Search for the cell housing the specified text and yield its [X, Y] center coordinate. 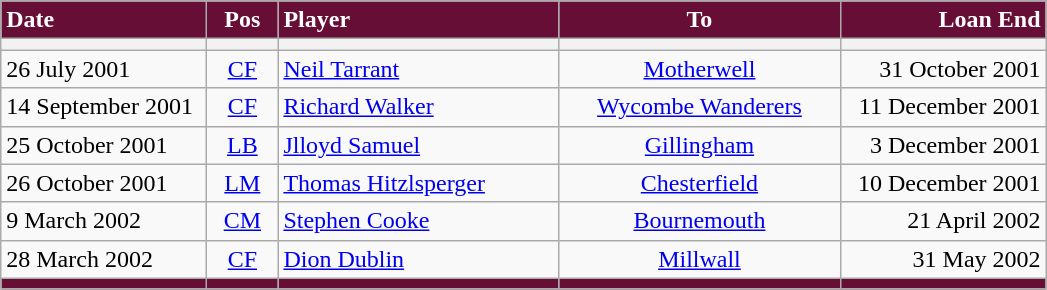
Pos [242, 20]
21 April 2002 [943, 221]
11 December 2001 [943, 107]
3 December 2001 [943, 145]
25 October 2001 [104, 145]
Richard Walker [418, 107]
Thomas Hitzlsperger [418, 183]
Bournemouth [700, 221]
LB [242, 145]
Millwall [700, 259]
Player [418, 20]
28 March 2002 [104, 259]
Gillingham [700, 145]
9 March 2002 [104, 221]
LM [242, 183]
Chesterfield [700, 183]
26 July 2001 [104, 69]
14 September 2001 [104, 107]
Date [104, 20]
31 October 2001 [943, 69]
31 May 2002 [943, 259]
10 December 2001 [943, 183]
Stephen Cooke [418, 221]
Neil Tarrant [418, 69]
Wycombe Wanderers [700, 107]
To [700, 20]
Jlloyd Samuel [418, 145]
Dion Dublin [418, 259]
CM [242, 221]
26 October 2001 [104, 183]
Motherwell [700, 69]
Loan End [943, 20]
